Extract the (x, y) coordinate from the center of the cell holding the provided text.  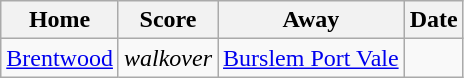
walkover (168, 58)
Score (168, 20)
Home (60, 20)
Away (312, 20)
Brentwood (60, 58)
Date (434, 20)
Burslem Port Vale (312, 58)
